For the text-containing cell, return its midpoint in (x, y) coordinate format. 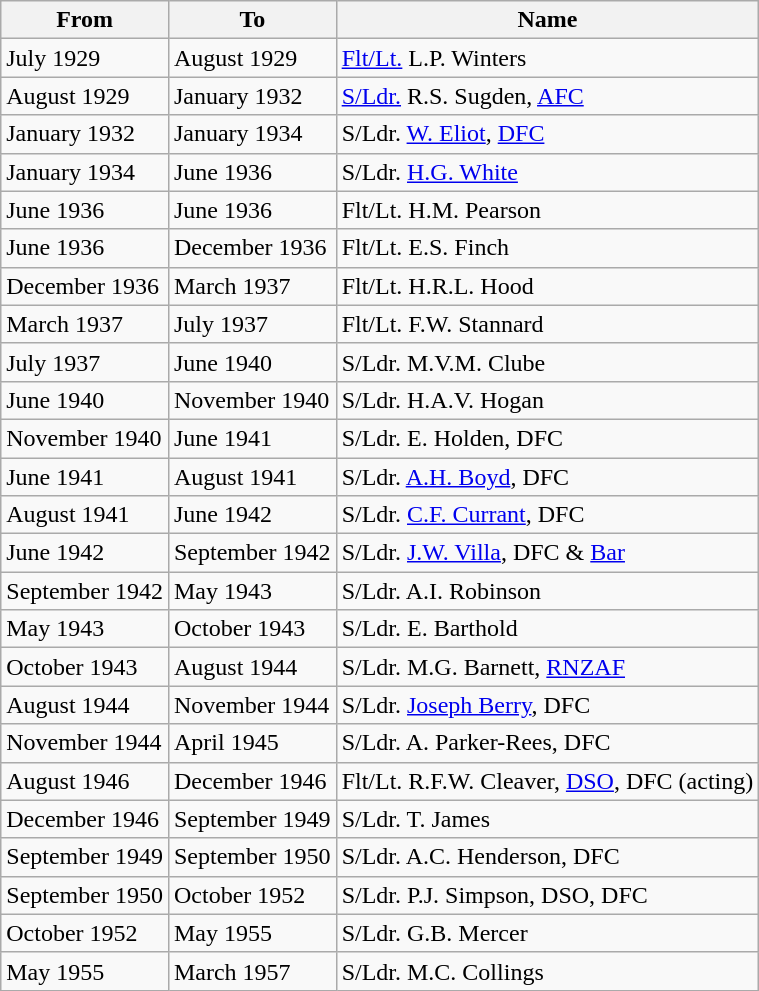
S/Ldr. C.F. Currant, DFC (548, 515)
S/Ldr. H.A.V. Hogan (548, 400)
Flt/Lt. L.P. Winters (548, 58)
S/Ldr. E. Barthold (548, 629)
July 1929 (85, 58)
Name (548, 20)
S/Ldr. H.G. White (548, 172)
Flt/Lt. H.R.L. Hood (548, 286)
August 1946 (85, 781)
Flt/Lt. R.F.W. Cleaver, DSO, DFC (acting) (548, 781)
S/Ldr. M.V.M. Clube (548, 362)
S/Ldr. R.S. Sugden, AFC (548, 96)
S/Ldr. E. Holden, DFC (548, 438)
S/Ldr. A. Parker-Rees, DFC (548, 743)
Flt/Lt. E.S. Finch (548, 248)
Flt/Lt. F.W. Stannard (548, 324)
S/Ldr. T. James (548, 819)
S/Ldr. A.I. Robinson (548, 591)
April 1945 (252, 743)
S/Ldr. A.H. Boyd, DFC (548, 477)
S/Ldr. J.W. Villa, DFC & Bar (548, 553)
S/Ldr. M.C. Collings (548, 971)
S/Ldr. G.B. Mercer (548, 933)
S/Ldr. A.C. Henderson, DFC (548, 857)
From (85, 20)
March 1957 (252, 971)
Flt/Lt. H.M. Pearson (548, 210)
To (252, 20)
S/Ldr. P.J. Simpson, DSO, DFC (548, 895)
S/Ldr. Joseph Berry, DFC (548, 705)
S/Ldr. W. Eliot, DFC (548, 134)
S/Ldr. M.G. Barnett, RNZAF (548, 667)
